Output the (X, Y) coordinate of the center of the cell containing the given text.  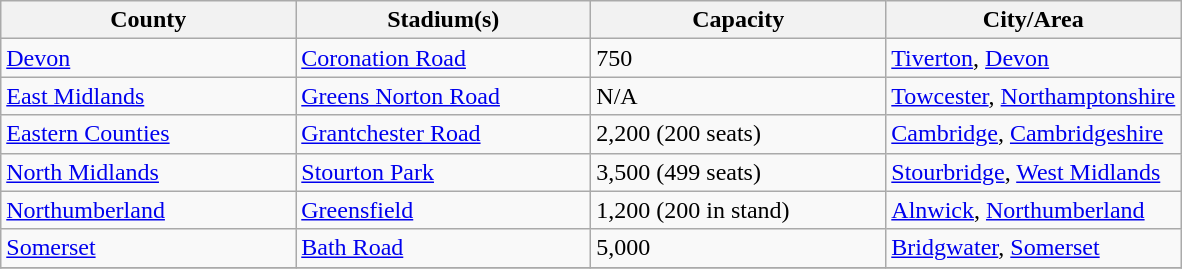
5,000 (738, 248)
750 (738, 58)
3,500 (499 seats) (738, 172)
Tiverton, Devon (1034, 58)
Devon (148, 58)
Grantchester Road (444, 134)
1,200 (200 in stand) (738, 210)
2,200 (200 seats) (738, 134)
Greensfield (444, 210)
Greens Norton Road (444, 96)
Capacity (738, 20)
Cambridge, Cambridgeshire (1034, 134)
Alnwick, Northumberland (1034, 210)
City/Area (1034, 20)
Bridgwater, Somerset (1034, 248)
North Midlands (148, 172)
Towcester, Northamptonshire (1034, 96)
Stourton Park (444, 172)
Coronation Road (444, 58)
Northumberland (148, 210)
Eastern Counties (148, 134)
Somerset (148, 248)
Stourbridge, West Midlands (1034, 172)
Bath Road (444, 248)
N/A (738, 96)
County (148, 20)
Stadium(s) (444, 20)
East Midlands (148, 96)
